Capture the cell that displays the provided text and extract its (x, y) central coordinate. 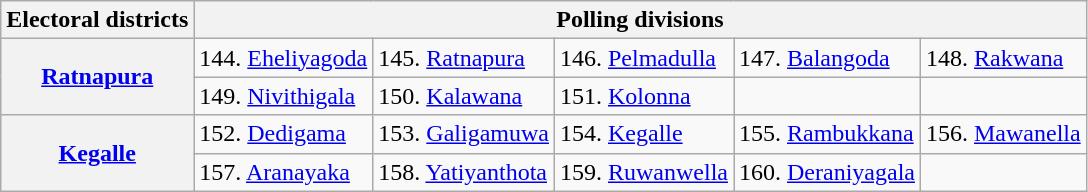
145. Ratnapura (464, 58)
147. Balangoda (828, 58)
150. Kalawana (464, 96)
Electoral districts (98, 20)
Ratnapura (98, 77)
157. Aranayaka (284, 172)
154. Kegalle (644, 134)
152. Dedigama (284, 134)
155. Rambukkana (828, 134)
156. Mawanella (1003, 134)
158. Yatiyanthota (464, 172)
159. Ruwanwella (644, 172)
Polling divisions (640, 20)
146. Pelmadulla (644, 58)
153. Galigamuwa (464, 134)
160. Deraniyagala (828, 172)
149. Nivithigala (284, 96)
148. Rakwana (1003, 58)
Kegalle (98, 153)
144. Eheliyagoda (284, 58)
151. Kolonna (644, 96)
